Locate the cell with the specified text and output its [x, y] center coordinate. 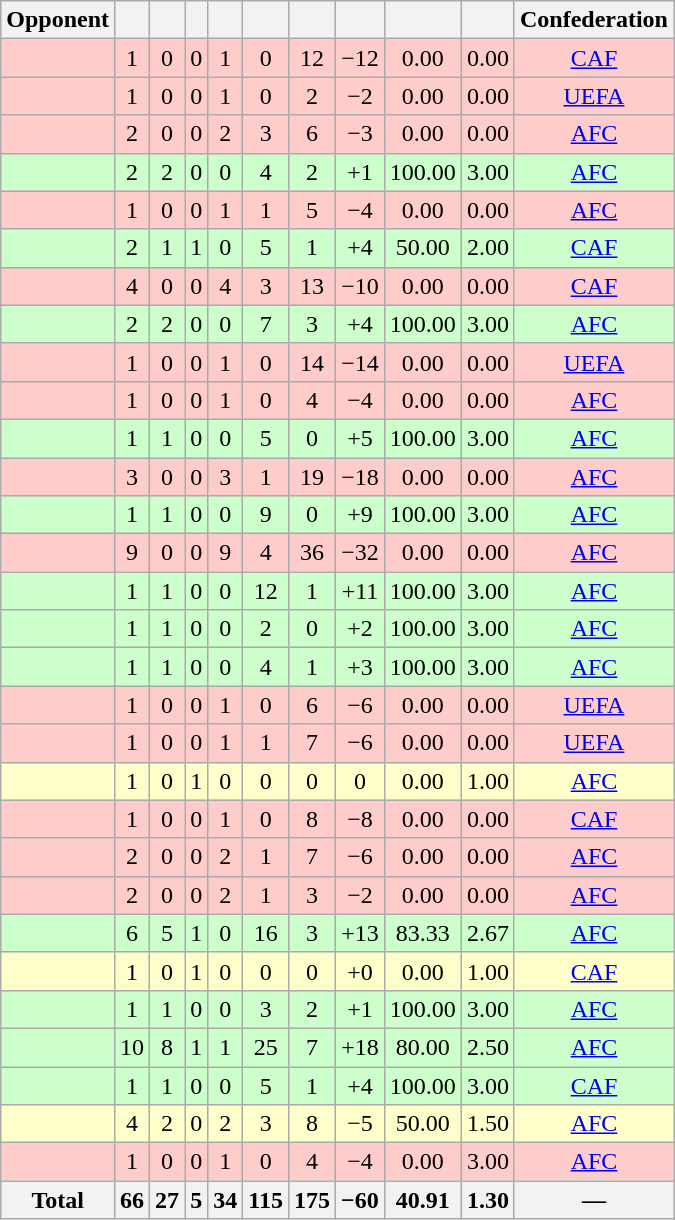
−8 [360, 819]
40.91 [422, 1200]
+3 [360, 667]
2.50 [488, 1047]
−32 [360, 553]
13 [312, 286]
+18 [360, 1047]
25 [266, 1047]
+9 [360, 515]
19 [312, 477]
Total [58, 1200]
2.00 [488, 248]
−5 [360, 1124]
10 [132, 1047]
+2 [360, 629]
Confederation [594, 20]
+5 [360, 438]
+13 [360, 933]
175 [312, 1200]
−18 [360, 477]
Opponent [58, 20]
36 [312, 553]
1.30 [488, 1200]
34 [226, 1200]
80.00 [422, 1047]
−14 [360, 362]
+0 [360, 971]
−60 [360, 1200]
16 [266, 933]
14 [312, 362]
83.33 [422, 933]
1.50 [488, 1124]
−12 [360, 58]
+11 [360, 591]
115 [266, 1200]
27 [168, 1200]
66 [132, 1200]
2.67 [488, 933]
−10 [360, 286]
— [594, 1200]
−3 [360, 134]
